Identify which cell holds the provided text, then report its (X, Y) central coordinate. 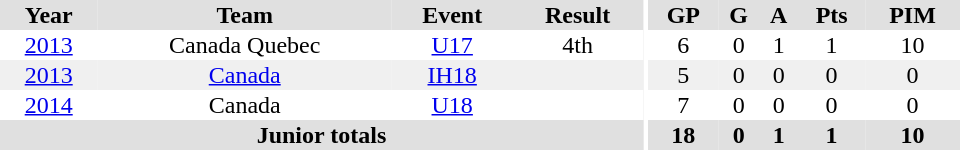
Team (244, 15)
G (738, 15)
Pts (832, 15)
2014 (48, 105)
Canada Quebec (244, 45)
Year (48, 15)
5 (684, 75)
18 (684, 135)
7 (684, 105)
U18 (452, 105)
Junior totals (322, 135)
GP (684, 15)
Result (578, 15)
6 (684, 45)
A (778, 15)
4th (578, 45)
U17 (452, 45)
IH18 (452, 75)
Event (452, 15)
PIM (912, 15)
